Locate the cell with the specified text and output its [x, y] center coordinate. 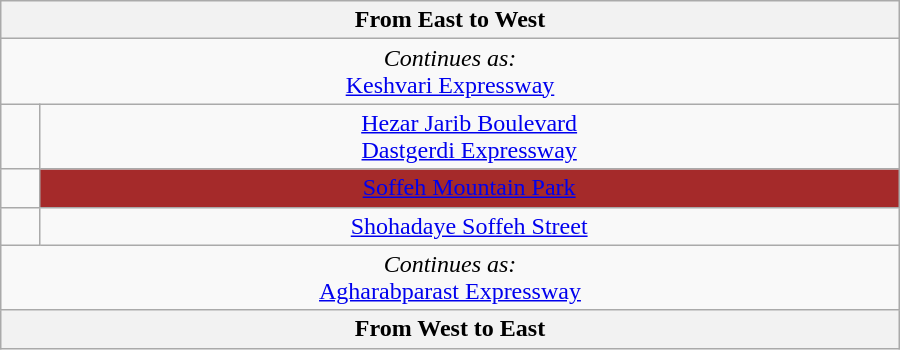
Continues as: Agharabparast Expressway [450, 278]
From East to West [450, 20]
Continues as: Keshvari Expressway [450, 72]
From West to East [450, 329]
Shohadaye Soffeh Street [469, 226]
Soffeh Mountain Park [469, 188]
Hezar Jarib Boulevard Dastgerdi Expressway [469, 136]
